Search for the cell housing the specified text and yield its (X, Y) center coordinate. 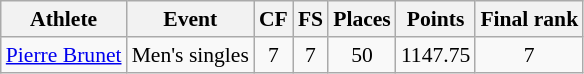
Final rank (529, 19)
FS (310, 19)
50 (362, 55)
Men's singles (190, 55)
Event (190, 19)
1147.75 (436, 55)
Places (362, 19)
CF (274, 19)
Pierre Brunet (64, 55)
Athlete (64, 19)
Points (436, 19)
